Pinpoint the cell where the given text exists, returning its (x, y) midpoint coordinate. 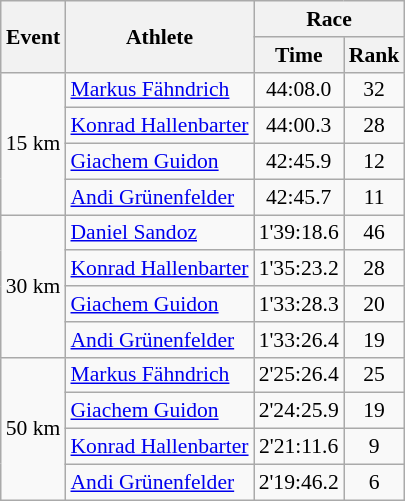
2'21:11.6 (299, 447)
32 (374, 90)
20 (374, 304)
44:08.0 (299, 90)
Time (299, 55)
46 (374, 233)
2'19:46.2 (299, 482)
50 km (34, 428)
1'33:28.3 (299, 304)
2'25:26.4 (299, 375)
1'35:23.2 (299, 269)
15 km (34, 143)
12 (374, 162)
Race (330, 19)
Rank (374, 55)
25 (374, 375)
2'24:25.9 (299, 411)
Athlete (159, 36)
9 (374, 447)
30 km (34, 286)
42:45.9 (299, 162)
44:00.3 (299, 126)
11 (374, 197)
6 (374, 482)
Daniel Sandoz (159, 233)
Event (34, 36)
1'33:26.4 (299, 340)
1'39:18.6 (299, 233)
42:45.7 (299, 197)
